Find where the given text appears and provide that cell's center as (X, Y) coordinate. 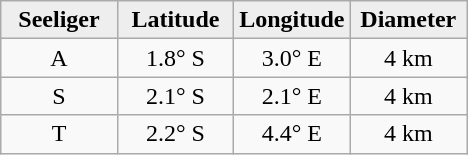
Seeliger (59, 20)
Latitude (175, 20)
Diameter (408, 20)
2.1° S (175, 96)
1.8° S (175, 58)
Longitude (292, 20)
S (59, 96)
3.0° E (292, 58)
T (59, 134)
4.4° E (292, 134)
A (59, 58)
2.1° E (292, 96)
2.2° S (175, 134)
